Determine the [x, y] coordinate at the center of the cell enclosing the given text.  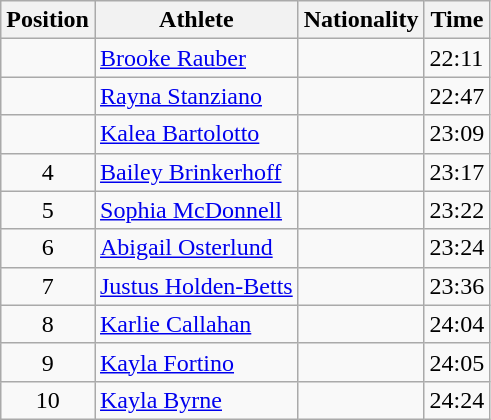
5 [48, 210]
23:24 [457, 248]
Karlie Callahan [196, 324]
Bailey Brinkerhoff [196, 172]
24:04 [457, 324]
23:36 [457, 286]
Sophia McDonnell [196, 210]
9 [48, 362]
Brooke Rauber [196, 58]
10 [48, 400]
24:05 [457, 362]
Kayla Byrne [196, 400]
23:22 [457, 210]
23:17 [457, 172]
Rayna Stanziano [196, 96]
Abigail Osterlund [196, 248]
Time [457, 20]
22:11 [457, 58]
4 [48, 172]
7 [48, 286]
23:09 [457, 134]
Nationality [361, 20]
24:24 [457, 400]
Athlete [196, 20]
Justus Holden-Betts [196, 286]
Position [48, 20]
Kalea Bartolotto [196, 134]
Kayla Fortino [196, 362]
22:47 [457, 96]
6 [48, 248]
8 [48, 324]
